Extract the [X, Y] coordinate from the center of the cell holding the provided text.  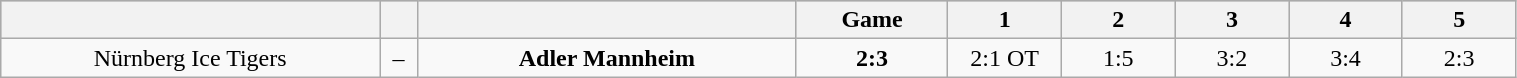
1:5 [1118, 58]
3:4 [1346, 58]
Adler Mannheim [606, 58]
2 [1118, 20]
4 [1346, 20]
Game [872, 20]
– [399, 58]
3:2 [1232, 58]
5 [1459, 20]
3 [1232, 20]
Nürnberg Ice Tigers [190, 58]
2:1 OT [1005, 58]
1 [1005, 20]
